Capture the cell that displays the provided text and extract its (X, Y) central coordinate. 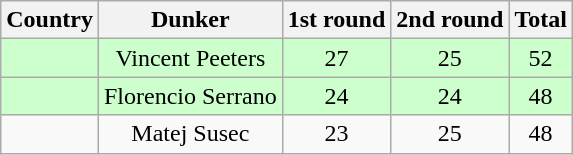
Country (50, 20)
Vincent Peeters (190, 58)
2nd round (450, 20)
Florencio Serrano (190, 96)
Matej Susec (190, 134)
Total (541, 20)
23 (336, 134)
Dunker (190, 20)
1st round (336, 20)
52 (541, 58)
27 (336, 58)
